Provide the (X, Y) coordinate of the cell's center where the given text is located.  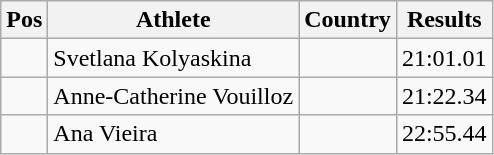
21:01.01 (444, 58)
Athlete (174, 20)
Ana Vieira (174, 134)
22:55.44 (444, 134)
21:22.34 (444, 96)
Anne-Catherine Vouilloz (174, 96)
Country (348, 20)
Results (444, 20)
Pos (24, 20)
Svetlana Kolyaskina (174, 58)
